Locate the cell with the specified text and output its [x, y] center coordinate. 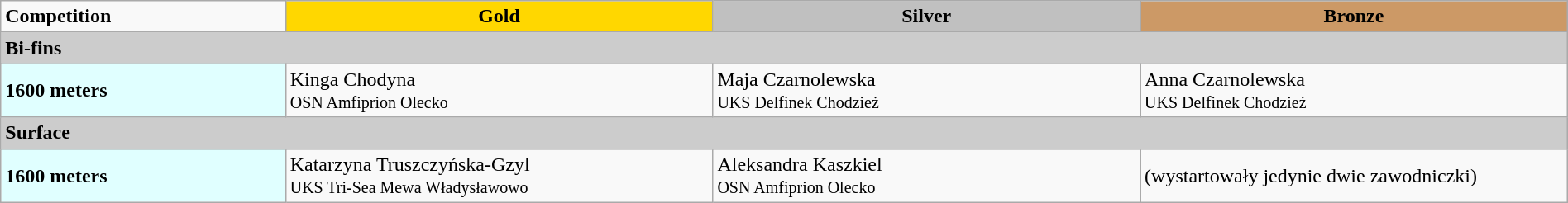
Anna CzarnolewskaUKS Delfinek Chodzież [1355, 91]
Surface [784, 133]
Aleksandra KaszkielOSN Amfiprion Olecko [926, 175]
Silver [926, 17]
(wystartowały jedynie dwie zawodniczki) [1355, 175]
Katarzyna Truszczyńska-GzylUKS Tri-Sea Mewa Władysławowo [500, 175]
Bi-fins [784, 48]
Competition [143, 17]
Gold [500, 17]
Maja CzarnolewskaUKS Delfinek Chodzież [926, 91]
Kinga ChodynaOSN Amfiprion Olecko [500, 91]
Bronze [1355, 17]
